Find where the given text appears and provide that cell's center as (X, Y) coordinate. 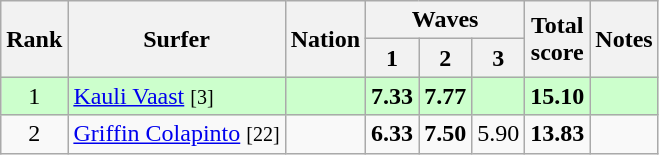
Totalscore (558, 39)
Nation (325, 39)
15.10 (558, 96)
7.50 (446, 134)
Notes (624, 39)
7.33 (392, 96)
Kauli Vaast [3] (176, 96)
3 (498, 58)
7.77 (446, 96)
13.83 (558, 134)
Rank (34, 39)
6.33 (392, 134)
Surfer (176, 39)
Griffin Colapinto [22] (176, 134)
Waves (446, 20)
5.90 (498, 134)
